Extract the [X, Y] coordinate from the center of the cell holding the provided text.  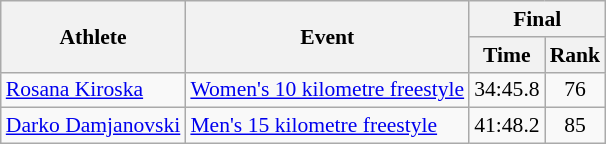
Athlete [94, 36]
Rosana Kiroska [94, 90]
Darko Damjanovski [94, 126]
76 [576, 90]
Men's 15 kilometre freestyle [327, 126]
Women's 10 kilometre freestyle [327, 90]
Time [506, 55]
34:45.8 [506, 90]
Final [537, 19]
Event [327, 36]
Rank [576, 55]
41:48.2 [506, 126]
85 [576, 126]
